Return the [X, Y] coordinate for the center point of the cell that contains the specified text.  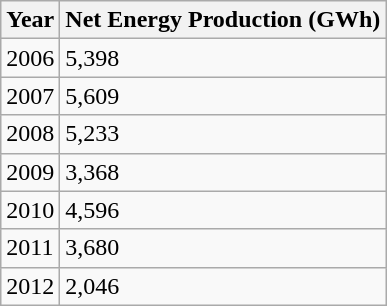
3,368 [223, 172]
2007 [30, 96]
Year [30, 20]
2009 [30, 172]
5,609 [223, 96]
2,046 [223, 286]
2010 [30, 210]
2006 [30, 58]
5,398 [223, 58]
2011 [30, 248]
Net Energy Production (GWh) [223, 20]
4,596 [223, 210]
3,680 [223, 248]
2008 [30, 134]
5,233 [223, 134]
2012 [30, 286]
